Return the [X, Y] coordinate for the center point of the cell that contains the specified text.  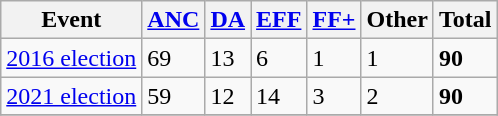
14 [279, 96]
ANC [174, 20]
Total [465, 20]
Event [72, 20]
3 [334, 96]
59 [174, 96]
13 [228, 58]
12 [228, 96]
69 [174, 58]
Other [397, 20]
2021 election [72, 96]
FF+ [334, 20]
2 [397, 96]
6 [279, 58]
DA [228, 20]
2016 election [72, 58]
EFF [279, 20]
